Return [X, Y] of the center of cell containing provided text 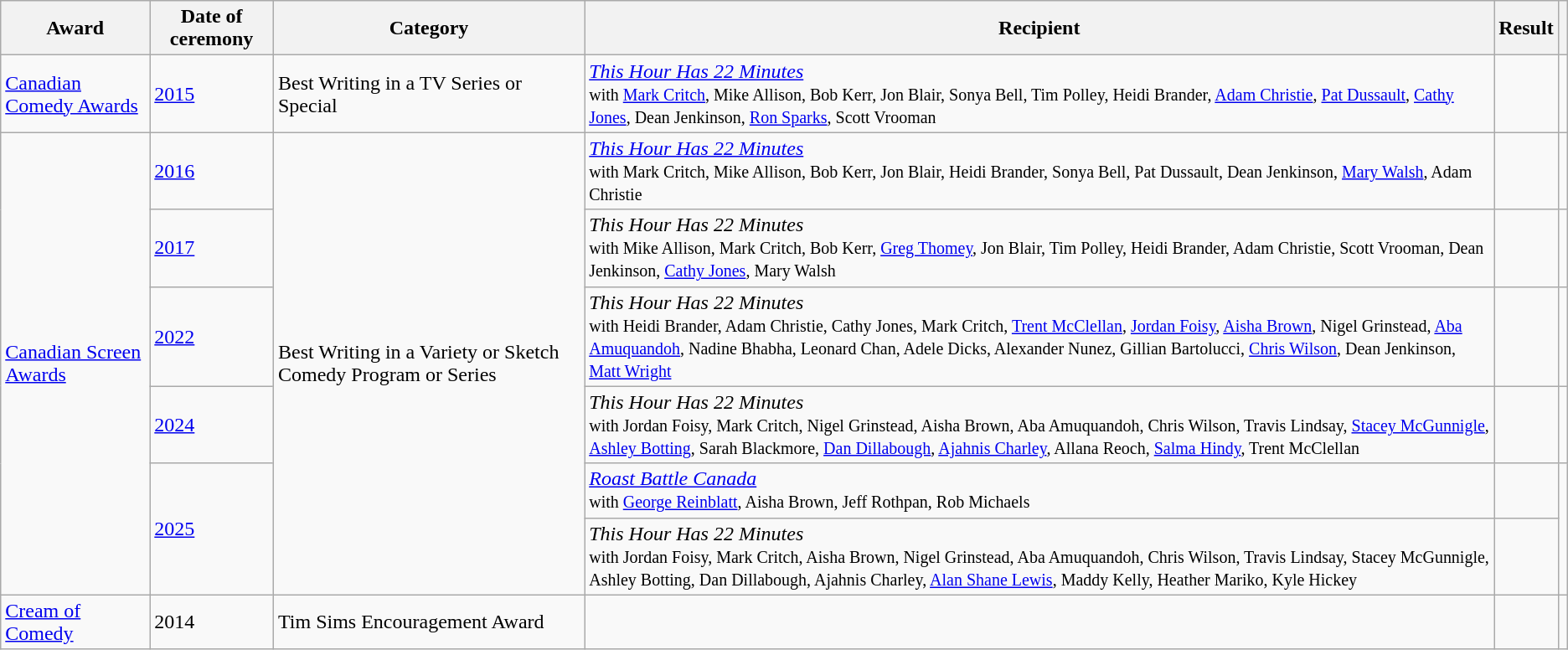
2025 [212, 529]
2022 [212, 337]
Date of ceremony [212, 28]
2016 [212, 171]
2024 [212, 425]
Roast Battle Canadawith George Reinblatt, Aisha Brown, Jeff Rothpan, Rob Michaels [1039, 491]
2014 [212, 622]
Award [75, 28]
Best Writing in a Variety or Sketch Comedy Program or Series [429, 364]
2015 [212, 94]
Canadian Screen Awards [75, 364]
Result [1526, 28]
Canadian Comedy Awards [75, 94]
Cream of Comedy [75, 622]
2017 [212, 248]
Tim Sims Encouragement Award [429, 622]
Recipient [1039, 28]
Best Writing in a TV Series or Special [429, 94]
Category [429, 28]
